Detect which cell encompasses the target text, then output its [X, Y] center coordinate. 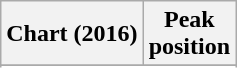
Peakposition [189, 34]
Chart (2016) [72, 34]
